Extract the (x, y) coordinate from the center of the cell holding the provided text.  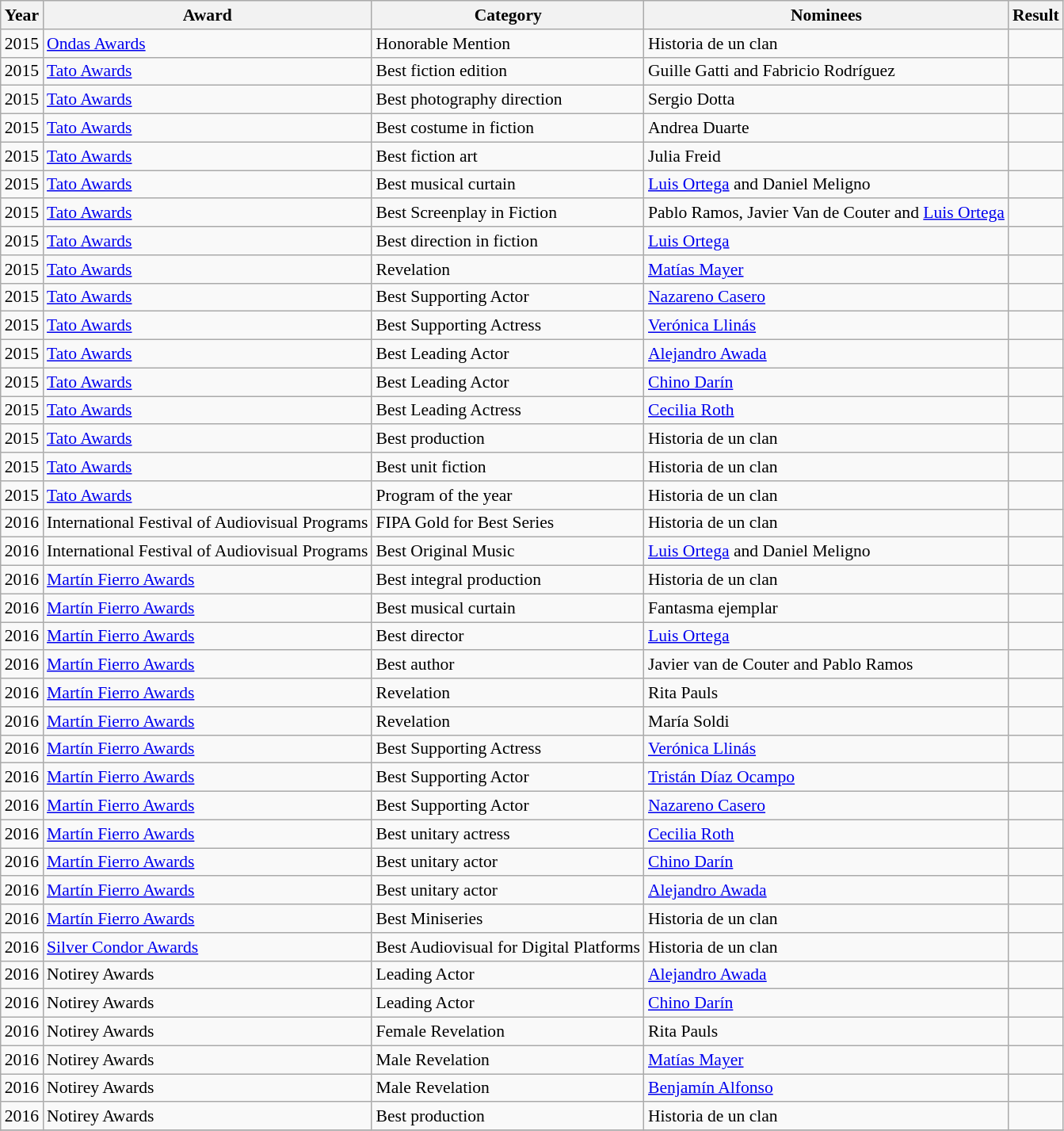
Nominees (826, 15)
Best costume in fiction (508, 128)
Best photography direction (508, 100)
Best direction in fiction (508, 241)
Pablo Ramos, Javier Van de Couter and Luis Ortega (826, 213)
Tristán Díaz Ocampo (826, 778)
Best Leading Actress (508, 411)
Benjamín Alfonso (826, 1088)
Guille Gatti and Fabricio Rodríguez (826, 71)
Julia Freid (826, 156)
Best author (508, 665)
Best integral production (508, 580)
Best director (508, 636)
Best unit fiction (508, 467)
Award (208, 15)
Best Screenplay in Fiction (508, 213)
Ondas Awards (208, 44)
Best Audiovisual for Digital Platforms (508, 947)
Best fiction edition (508, 71)
Honorable Mention (508, 44)
Year (22, 15)
Best unitary actress (508, 834)
Category (508, 15)
Best fiction art (508, 156)
Program of the year (508, 495)
María Soldi (826, 721)
Andrea Duarte (826, 128)
Best Miniseries (508, 919)
Sergio Dotta (826, 100)
Fantasma ejemplar (826, 608)
Female Revelation (508, 1032)
FIPA Gold for Best Series (508, 523)
Best Original Music (508, 552)
Result (1036, 15)
Silver Condor Awards (208, 947)
Javier van de Couter and Pablo Ramos (826, 665)
